Detect which cell encompasses the target text, then output its (x, y) center coordinate. 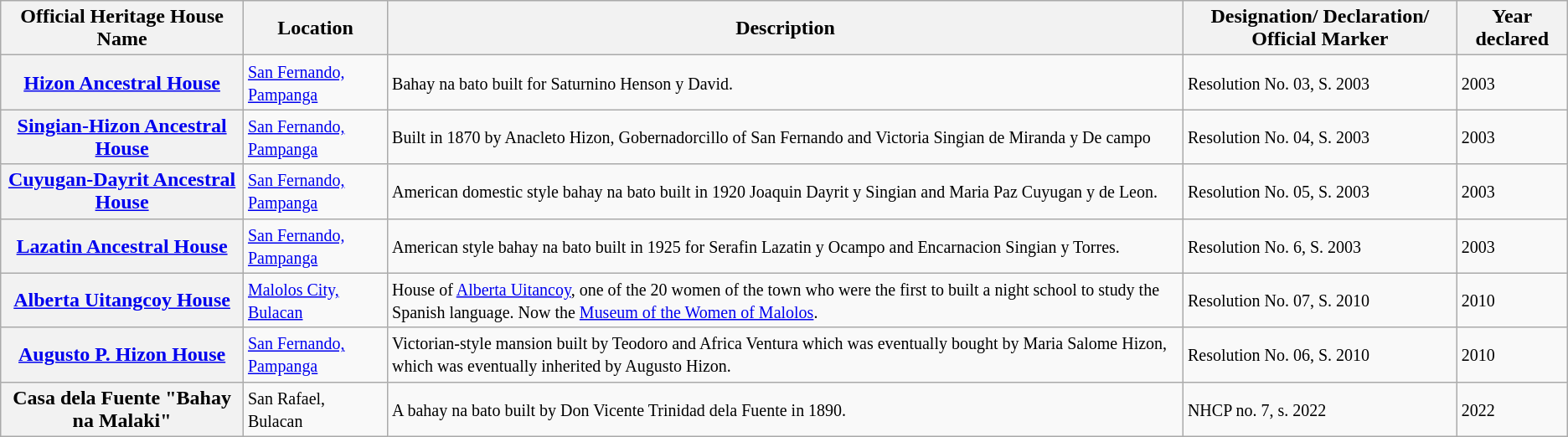
Malolos City, Bulacan (315, 300)
Description (786, 28)
Built in 1870 by Anacleto Hizon, Gobernadorcillo of San Fernando and Victoria Singian de Miranda y De campo (786, 137)
Singian-Hizon Ancestral House (122, 137)
NHCP no. 7, s. 2022 (1320, 409)
Resolution No. 06, S. 2010 (1320, 355)
Designation/ Declaration/ Official Marker (1320, 28)
Year declared (1512, 28)
Bahay na bato built for Saturnino Henson y David. (786, 82)
San Rafael, Bulacan (315, 409)
Resolution No. 6, S. 2003 (1320, 246)
Alberta Uitangcoy House (122, 300)
American style bahay na bato built in 1925 for Serafin Lazatin y Ocampo and Encarnacion Singian y Torres. (786, 246)
Official Heritage House Name (122, 28)
Resolution No. 05, S. 2003 (1320, 191)
Location (315, 28)
Resolution No. 03, S. 2003 (1320, 82)
Resolution No. 04, S. 2003 (1320, 137)
A bahay na bato built by Don Vicente Trinidad dela Fuente in 1890. (786, 409)
Resolution No. 07, S. 2010 (1320, 300)
Lazatin Ancestral House (122, 246)
Augusto P. Hizon House (122, 355)
Casa dela Fuente "Bahay na Malaki" (122, 409)
Hizon Ancestral House (122, 82)
Cuyugan-Dayrit Ancestral House (122, 191)
American domestic style bahay na bato built in 1920 Joaquin Dayrit y Singian and Maria Paz Cuyugan y de Leon. (786, 191)
2022 (1512, 409)
